Identify which cell holds the provided text, then report its [X, Y] central coordinate. 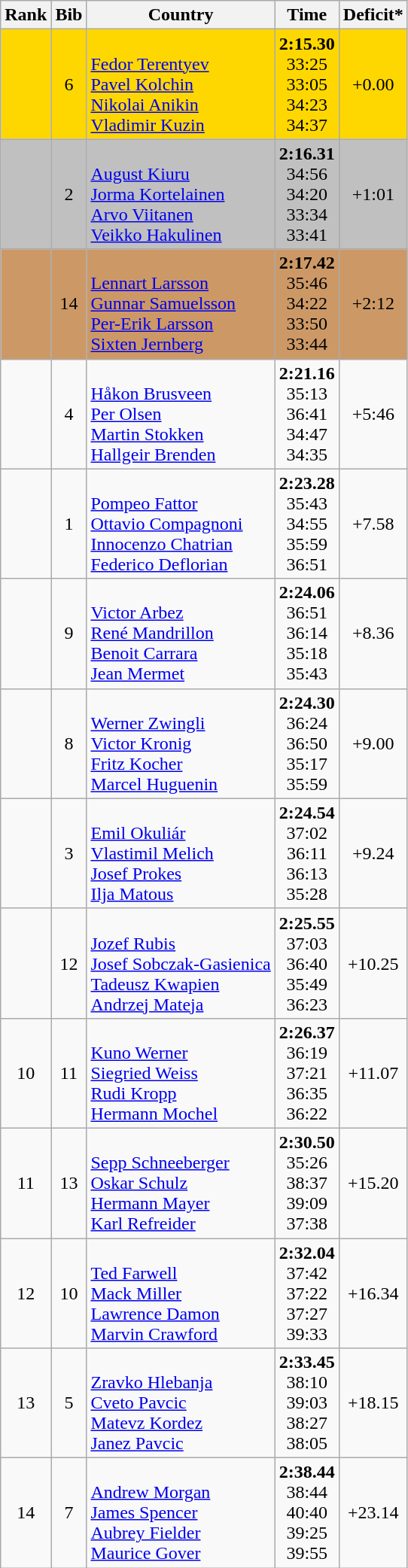
Kuno Werner Siegried WeissRudi KroppHermann Mochel [181, 1073]
2:32.0437:4237:2237:2739:33 [307, 1293]
Country [181, 15]
2:24.5437:0236:1136:1335:28 [307, 853]
+0.00 [373, 84]
2:24.0636:5136:1435:1835:43 [307, 634]
2:24.3036:2436:5035:1735:59 [307, 743]
4 [69, 414]
7 [69, 1513]
Jozef Rubis Josef Sobczak-GasienicaTadeusz KwapienAndrzej Mateja [181, 963]
Time [307, 15]
8 [69, 743]
2:17.4235:4634:2233:5033:44 [307, 304]
+5:46 [373, 414]
2:25.5537:0336:4035:4936:23 [307, 963]
Zravko Hlebanja Cveto PavcicMatevz KordezJanez Pavcic [181, 1403]
Fedor Terentyev Pavel KolchinNikolai AnikinVladimir Kuzin [181, 84]
Pompeo Fattor Ottavio CompagnoniInnocenzo ChatrianFederico Deflorian [181, 524]
9 [69, 634]
+23.14 [373, 1513]
2:38.4438:4440:4039:2539:55 [307, 1513]
Lennart Larsson Gunnar SamuelssonPer-Erik LarssonSixten Jernberg [181, 304]
2:26.3736:1937:2136:3536:22 [307, 1073]
August Kiuru Jorma KortelainenArvo ViitanenVeikko Hakulinen [181, 194]
+11.07 [373, 1073]
2 [69, 194]
+7.58 [373, 524]
6 [69, 84]
+9.00 [373, 743]
2:33.4538:1039:0338:2738:05 [307, 1403]
2:21.1635:1336:4134:4734:35 [307, 414]
Bib [69, 15]
3 [69, 853]
+2:12 [373, 304]
Victor Arbez René MandrillonBenoit CarraraJean Mermet [181, 634]
+18.15 [373, 1403]
+9.24 [373, 853]
5 [69, 1403]
Sepp Schneeberger Oskar SchulzHermann MayerKarl Refreider [181, 1183]
+1:01 [373, 194]
Ted Farwell Mack MillerLawrence DamonMarvin Crawford [181, 1293]
+16.34 [373, 1293]
Deficit* [373, 15]
Rank [26, 15]
+15.20 [373, 1183]
2:30.5035:2638:3739:0937:38 [307, 1183]
+10.25 [373, 963]
Håkon Brusveen Per OlsenMartin StokkenHallgeir Brenden [181, 414]
1 [69, 524]
+8.36 [373, 634]
Andrew Morgan James SpencerAubrey FielderMaurice Gover [181, 1513]
2:15.3033:2533:0534:2334:37 [307, 84]
2:23.2835:4334:5535:5936:51 [307, 524]
Emil Okuliár Vlastimil MelichJosef ProkesIlja Matous [181, 853]
2:16.31 34:5634:2033:3433:41 [307, 194]
Werner Zwingli Victor KronigFritz KocherMarcel Huguenin [181, 743]
